Search for the cell housing the specified text and yield its [x, y] center coordinate. 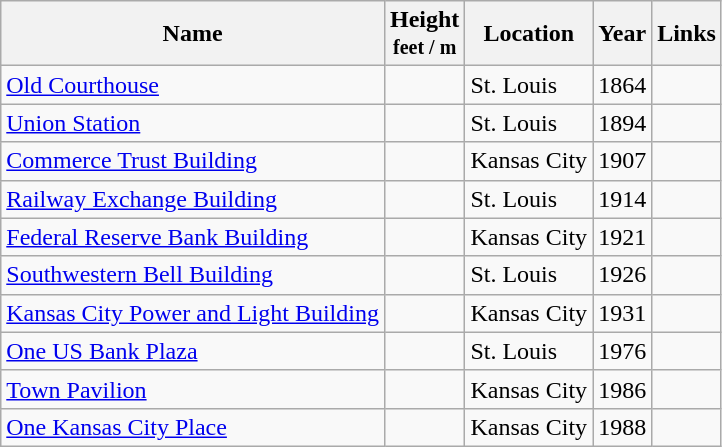
1986 [622, 389]
Commerce Trust Building [193, 161]
Year [622, 34]
1914 [622, 199]
1921 [622, 237]
Union Station [193, 123]
1907 [622, 161]
1864 [622, 85]
Southwestern Bell Building [193, 275]
Heightfeet / m [424, 34]
One US Bank Plaza [193, 351]
One Kansas City Place [193, 427]
Links [687, 34]
1988 [622, 427]
1926 [622, 275]
Old Courthouse [193, 85]
Kansas City Power and Light Building [193, 313]
1931 [622, 313]
Town Pavilion [193, 389]
Name [193, 34]
Railway Exchange Building [193, 199]
1894 [622, 123]
Federal Reserve Bank Building [193, 237]
1976 [622, 351]
Location [529, 34]
